Capture the cell that displays the provided text and extract its (x, y) central coordinate. 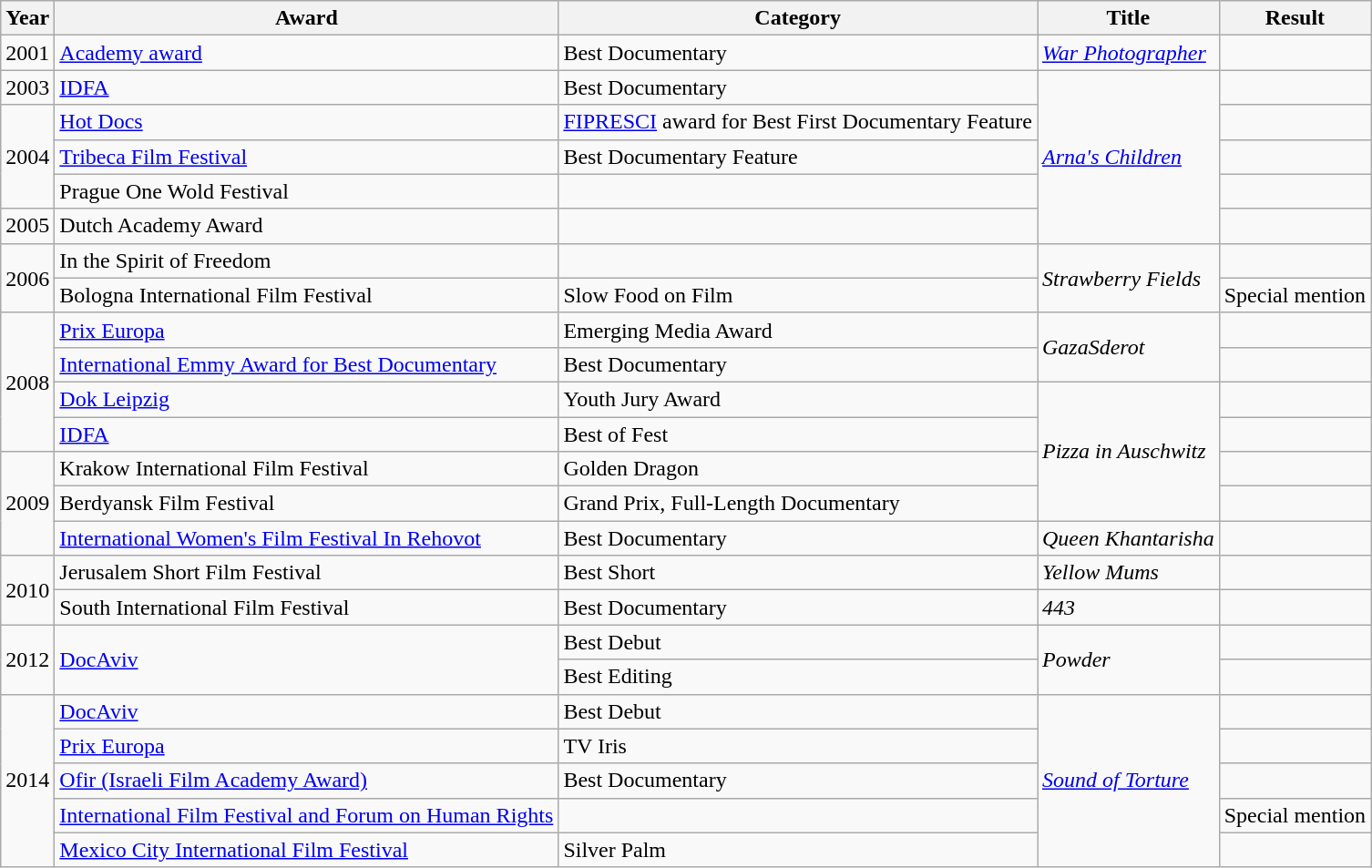
2009 (27, 504)
2003 (27, 87)
In the Spirit of Freedom (306, 260)
2005 (27, 226)
Emerging Media Award (798, 330)
South International Film Festival (306, 608)
TV Iris (798, 746)
Result (1295, 18)
2014 (27, 781)
2004 (27, 157)
Hot Docs (306, 122)
443 (1128, 608)
Dutch Academy Award (306, 226)
Award (306, 18)
2008 (27, 382)
International Women's Film Festival In Rehovot (306, 538)
2010 (27, 590)
Golden Dragon (798, 469)
International Film Festival and Forum on Human Rights (306, 815)
Krakow International Film Festival (306, 469)
International Emmy Award for Best Documentary (306, 364)
Best Documentary Feature (798, 157)
Best of Fest (798, 434)
2012 (27, 659)
2001 (27, 53)
Sound of Torture (1128, 781)
Academy award (306, 53)
Tribeca Film Festival (306, 157)
Grand Prix, Full-Length Documentary (798, 504)
GazaSderot (1128, 347)
Ofir (Israeli Film Academy Award) (306, 781)
Mexico City International Film Festival (306, 850)
Strawberry Fields (1128, 278)
Yellow Mums (1128, 573)
FIPRESCI award for Best First Documentary Feature (798, 122)
Slow Food on Film (798, 295)
Berdyansk Film Festival (306, 504)
War Photographer (1128, 53)
Prague One Wold Festival (306, 191)
Best Editing (798, 677)
Year (27, 18)
Silver Palm (798, 850)
Bologna International Film Festival (306, 295)
Best Short (798, 573)
Title (1128, 18)
Youth Jury Award (798, 399)
Powder (1128, 659)
Pizza in Auschwitz (1128, 451)
Jerusalem Short Film Festival (306, 573)
Category (798, 18)
Queen Khantarisha (1128, 538)
Arna's Children (1128, 157)
Dok Leipzig (306, 399)
2006 (27, 278)
